Detect which cell encompasses the target text, then output its (X, Y) center coordinate. 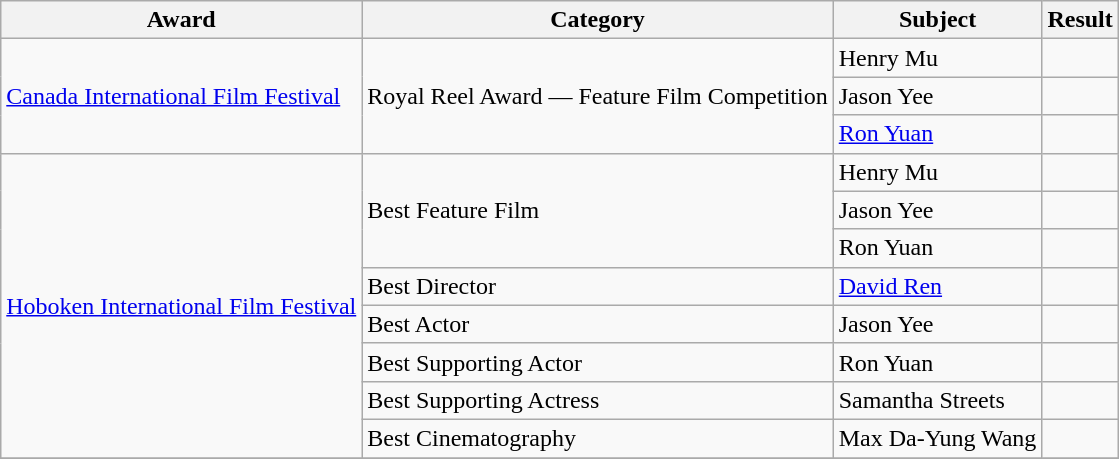
Category (598, 20)
Subject (938, 20)
Royal Reel Award — Feature Film Competition (598, 96)
Best Supporting Actress (598, 400)
Canada International Film Festival (182, 96)
Best Director (598, 286)
David Ren (938, 286)
Max Da-Yung Wang (938, 438)
Best Actor (598, 324)
Best Supporting Actor (598, 362)
Samantha Streets (938, 400)
Best Feature Film (598, 210)
Best Cinematography (598, 438)
Result (1080, 20)
Hoboken International Film Festival (182, 305)
Award (182, 20)
